Find where the given text appears and provide that cell's center as (x, y) coordinate. 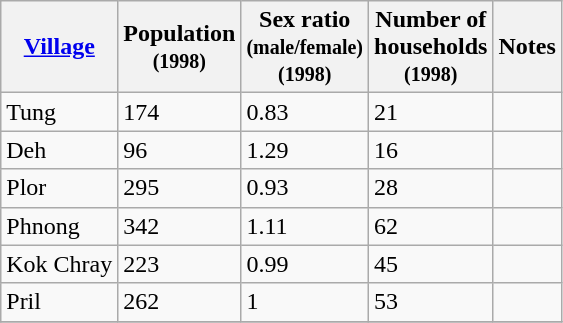
1.29 (305, 150)
Population(1998) (180, 47)
28 (431, 188)
16 (431, 150)
Number ofhouseholds(1998) (431, 47)
96 (180, 150)
223 (180, 264)
Village (60, 47)
295 (180, 188)
Plor (60, 188)
21 (431, 112)
Pril (60, 302)
342 (180, 226)
262 (180, 302)
53 (431, 302)
45 (431, 264)
Deh (60, 150)
Tung (60, 112)
Sex ratio(male/female)(1998) (305, 47)
Notes (527, 47)
62 (431, 226)
1 (305, 302)
174 (180, 112)
Kok Chray (60, 264)
0.93 (305, 188)
0.99 (305, 264)
1.11 (305, 226)
Phnong (60, 226)
0.83 (305, 112)
